Extract the (X, Y) coordinate from the center of the cell holding the provided text.  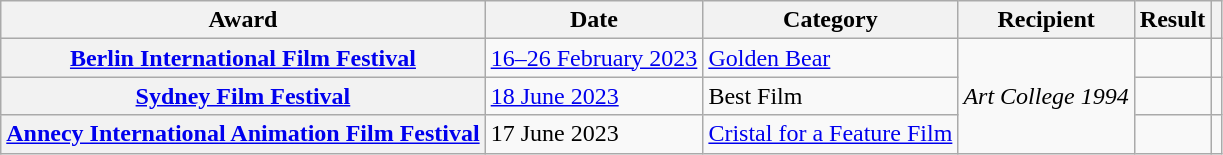
18 June 2023 (594, 96)
Category (830, 20)
Sydney Film Festival (243, 96)
Cristal for a Feature Film (830, 134)
Annecy International Animation Film Festival (243, 134)
Golden Bear (830, 58)
Recipient (1046, 20)
17 June 2023 (594, 134)
Award (243, 20)
Berlin International Film Festival (243, 58)
16–26 February 2023 (594, 58)
Result (1172, 20)
Date (594, 20)
Best Film (830, 96)
Art College 1994 (1046, 96)
